Scan for the cell matching the given text and deliver its [x, y] coordinate at center. 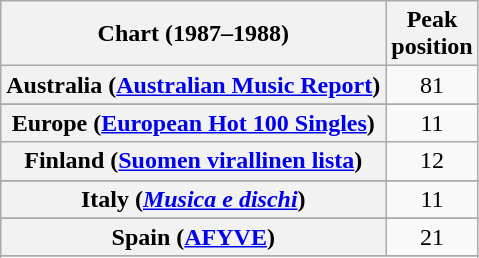
Peakposition [432, 34]
21 [432, 237]
Finland (Suomen virallinen lista) [194, 161]
Australia (Australian Music Report) [194, 85]
81 [432, 85]
12 [432, 161]
Spain (AFYVE) [194, 237]
Italy (Musica e dischi) [194, 199]
Europe (European Hot 100 Singles) [194, 123]
Chart (1987–1988) [194, 34]
